From the cell containing the given text, extract its center point as (x, y) coordinate. 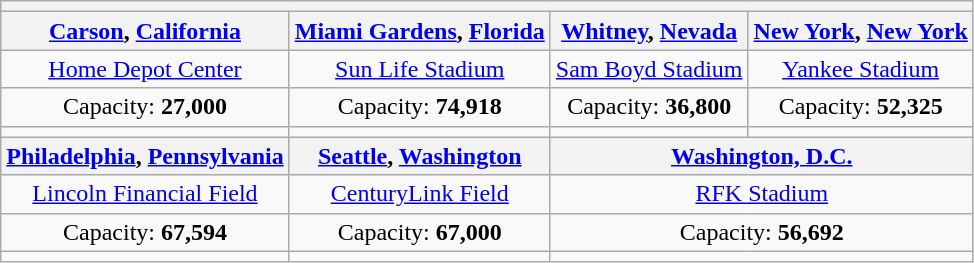
Carson, California (145, 31)
Capacity: 36,800 (649, 107)
Sun Life Stadium (420, 69)
Capacity: 56,692 (762, 232)
Washington, D.C. (762, 156)
Home Depot Center (145, 69)
Capacity: 67,594 (145, 232)
Capacity: 67,000 (420, 232)
Capacity: 74,918 (420, 107)
New York, New York (860, 31)
Sam Boyd Stadium (649, 69)
Whitney, Nevada (649, 31)
CenturyLink Field (420, 194)
Lincoln Financial Field (145, 194)
Yankee Stadium (860, 69)
RFK Stadium (762, 194)
Philadelphia, Pennsylvania (145, 156)
Capacity: 52,325 (860, 107)
Seattle, Washington (420, 156)
Miami Gardens, Florida (420, 31)
Capacity: 27,000 (145, 107)
